Locate the cell with the specified text and output its (X, Y) center coordinate. 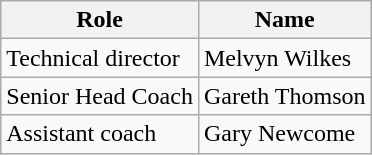
Gareth Thomson (284, 96)
Senior Head Coach (100, 96)
Role (100, 20)
Technical director (100, 58)
Melvyn Wilkes (284, 58)
Gary Newcome (284, 134)
Name (284, 20)
Assistant coach (100, 134)
